Capture the cell that displays the provided text and extract its (X, Y) central coordinate. 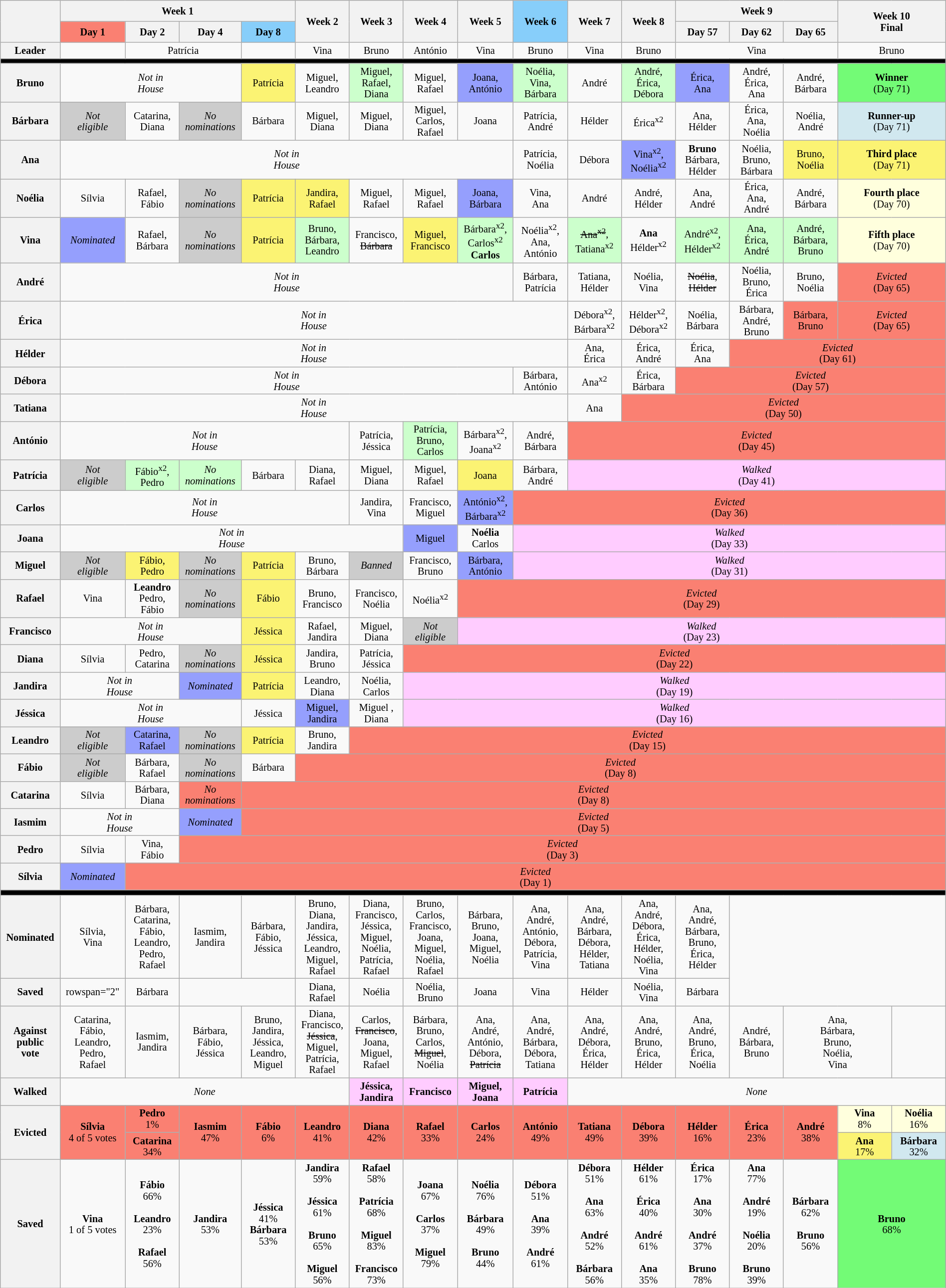
AnaHélderx2 (648, 239)
André38% (810, 1132)
Vina,Fábio (152, 849)
Patrícia,André (540, 121)
Érica,Ana,André (756, 198)
Day 57 (703, 32)
Joana,António (485, 83)
Againstpublic vote (30, 1042)
Andréx2,Hélderx2 (703, 239)
Bárbara,André,Bruno (756, 320)
Diana,Francisco,Jéssica,Miguel,Patrícia,Rafael (322, 1042)
Ana,Hélder (703, 121)
Diana42% (376, 1132)
Week 5 (485, 21)
Rafael (30, 599)
Iasmim (30, 822)
Diana (30, 658)
Noélia,Bárbara (703, 320)
LeandroPedro,Fábio (152, 599)
Week 6 (540, 21)
Week 10Final (892, 21)
Miguel,Jandira (322, 713)
Leandro41% (322, 1132)
Érica,Bárbara (648, 380)
Jandira59%Jéssica61%Bruno65%Miguel56% (322, 1223)
Hélder16% (703, 1132)
Evicted(Day 1) (535, 877)
Déborax2,Bárbarax2 (594, 320)
Walked(Day 41) (756, 475)
Week 4 (430, 21)
Jandira (30, 685)
Jéssica,Jandira (376, 1091)
Fifth place(Day 70) (892, 239)
Banned (376, 566)
Pedro (30, 849)
NoéliaCarlos (485, 538)
Catarina,Fábio,Leandro,Pedro,Rafael (93, 1042)
Débora39% (648, 1132)
Ana,André (703, 198)
Winner(Day 71) (892, 83)
Catarina,Rafael (152, 740)
Walked(Day 23) (702, 632)
Patrícia,Noélia (540, 160)
Pedro1% (152, 1118)
Ana,André,Bárbara,Débora,Hélder,Tatiana (594, 937)
Vina1 of 5 votes (93, 1223)
Ana,André,Débora,Érica,Hélder (594, 1042)
Francisco,Bárbara (376, 239)
Noélia,Hélder (703, 281)
BrunoBárbara,Hélder (703, 160)
Week 7 (594, 21)
Miguel ,Diana (376, 713)
Bruno,Francisco (322, 599)
Day 2 (152, 32)
Rafael58%Patrícia68%Miguel83%Francisco73% (376, 1223)
Rafael,Fábio (152, 198)
Day 4 (210, 32)
Evicted(Day 29) (702, 599)
Ana,Érica (594, 353)
Débora51%Ana39%André61% (540, 1223)
Walked(Day 16) (675, 713)
Bárbarax2,Carlosx2Carlos (485, 239)
Vina,Ana (540, 198)
Jandira,Rafael (322, 198)
André,Érica,Débora (648, 83)
Carlos24% (485, 1132)
Bárbara,André (540, 475)
Ana,Érica,André (756, 239)
Ana,Bárbara,Bruno,Noélia,Vina (837, 1042)
Tatiana49% (594, 1132)
Fourth place(Day 70) (892, 198)
Jandira,Vina (376, 507)
Leandro (30, 740)
Evicted(Day 22) (675, 658)
Week 1 (178, 10)
Evicted(Day 36) (729, 507)
Ana,André,Bruno,Érica,Noélia (703, 1042)
Noélia,Vina,Bárbara (540, 83)
Bruno,Diana,Jandira,Jéssica,Leandro,Miguel,Rafael (322, 937)
Third place(Day 71) (892, 160)
Miguel,Joana (485, 1091)
Miguel,Leandro (322, 83)
Tatiana,Hélder (594, 281)
Noélia16% (919, 1118)
Francisco,Miguel (430, 507)
Fábiox2,Pedro (152, 475)
Week 3 (376, 21)
Ana,André,Bárbara,Bruno,Érica,Hélder (703, 937)
Rafael33% (430, 1132)
Walked(Day 19) (675, 685)
Fábio,Pedro (152, 566)
Noéliax2 (430, 599)
Noélia,Carlos (376, 685)
Bárbara,Bruno (810, 320)
Débora51%Ana63%André52%Bárbara56% (594, 1223)
André,Hélder (648, 198)
Hélderx2,Déborax2 (648, 320)
Evicted(Day 45) (756, 440)
Noélia,Bruno (430, 992)
Bárbara32% (919, 1146)
Week 8 (648, 21)
Érica17%Ana30%André37%Bruno78% (703, 1223)
Anax2 (594, 380)
Patrícia,Bruno,Carlos (430, 440)
Evicted(Day 50) (783, 408)
Catarina,Diana (152, 121)
Bruno,Jandira (322, 740)
André,Érica,Ana (756, 83)
Bárbara,Bruno,Carlos,Miguel,Noélia (430, 1042)
Fábio6% (268, 1132)
Evicted(Day 57) (811, 380)
Ana17% (865, 1146)
Vina8% (865, 1118)
rowspan="2" (93, 992)
Anax2,Tatianax2 (594, 239)
Bruno,Bárbara (322, 566)
Bárbara,Bruno,Joana,Miguel,Noélia (485, 937)
Antóniox2,Bárbarax2 (485, 507)
Fábio66%Leandro23%Rafael56% (152, 1223)
Éricax2 (648, 121)
Ana,André,Bruno,Érica,Hélder (648, 1042)
Vinax2,Noéliax2 (648, 160)
Rafael,Jandira (322, 632)
Carlos (30, 507)
Érica,André (648, 353)
Day 8 (268, 32)
Bárbara,Patrícia (540, 281)
Jéssica41%Bárbara53% (268, 1223)
Pedro,Catarina (152, 658)
Ana,André,Bárbara,Débora,Tatiana (540, 1042)
Sílvia,Vina (93, 937)
Jandira53% (210, 1223)
Ana,André,António,Débora,Patrícia,Vina (540, 937)
Catarina (30, 795)
Joana67%Carlos37%Miguel79% (430, 1223)
Miguel,Francisco (430, 239)
Noélia76%Bárbara49%Bruno44% (485, 1223)
António49% (540, 1132)
Noélia,Bruno,Érica (756, 281)
Jandira,Bruno (322, 658)
Walked(Day 33) (729, 538)
Day 1 (93, 32)
Bárbara,Diana (152, 795)
Leader (30, 50)
Bruno,Carlos,Francisco,Joana,Miguel,Noélia,Rafael (430, 937)
Diana,Francisco,Jéssica,Miguel,Noélia,Patrícia,Rafael (376, 937)
Evicted(Day 3) (562, 849)
Francisco,Bruno (430, 566)
Leandro,Diana (322, 685)
Evicted (30, 1132)
Hélder61%Érica40%André61%Ana35% (648, 1223)
Ana,André,António,Débora,Patrícia (485, 1042)
Francisco,Noélia (376, 599)
Bárbara,Rafael (152, 767)
Bárbarax2,Joanax2 (485, 440)
Érica23% (756, 1132)
Runner-up(Day 71) (892, 121)
Miguel,Rafael,Diana (376, 83)
Ana,André,Débora,Érica,Hélder,Noélia,Vina (648, 937)
Tatiana (30, 408)
Walked(Day 31) (729, 566)
Week 9 (756, 10)
Rafael,Bárbara (152, 239)
Evicted(Day 15) (648, 740)
Bárbara,Catarina,Fábio,Leandro,Pedro,Rafael (152, 937)
Miguel,Carlos,Rafael (430, 121)
Noéliax2,Ana,António (540, 239)
Week 2 (322, 21)
Iasmim47% (210, 1132)
Noélia,André (810, 121)
Sílvia4 of 5 votes (93, 1132)
Carlos,Francisco,Joana,Miguel,Rafael (376, 1042)
Ana77%André19%Noélia20%Bruno39% (756, 1223)
Evicted(Day 61) (837, 353)
Catarina34% (152, 1146)
Bárbara62%Bruno56% (810, 1223)
Walked (30, 1091)
Day 65 (810, 32)
Bruno,Jandira,Jéssica,Leandro,Miguel (268, 1042)
Day 62 (756, 32)
Evicted(Day 5) (593, 822)
Érica,Ana,Noélia (756, 121)
Noélia,Bruno,Bárbara (756, 160)
Joana,Bárbara (485, 198)
Bruno,Bárbara,Leandro (322, 239)
Érica (30, 320)
Bruno68% (892, 1223)
